Identify which cell holds the provided text, then report its [X, Y] central coordinate. 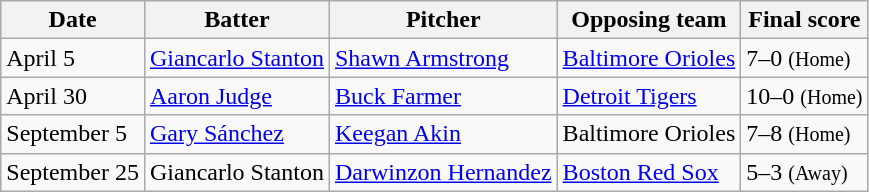
Aaron Judge [236, 96]
September 25 [73, 172]
Shawn Armstrong [443, 58]
7–0 (Home) [804, 58]
April 5 [73, 58]
Buck Farmer [443, 96]
5–3 (Away) [804, 172]
Darwinzon Hernandez [443, 172]
Batter [236, 20]
Gary Sánchez [236, 134]
Opposing team [649, 20]
10–0 (Home) [804, 96]
April 30 [73, 96]
Detroit Tigers [649, 96]
Boston Red Sox [649, 172]
Keegan Akin [443, 134]
Date [73, 20]
Final score [804, 20]
7–8 (Home) [804, 134]
Pitcher [443, 20]
September 5 [73, 134]
